Provide the [X, Y] coordinate of the cell's center where the given text is located.  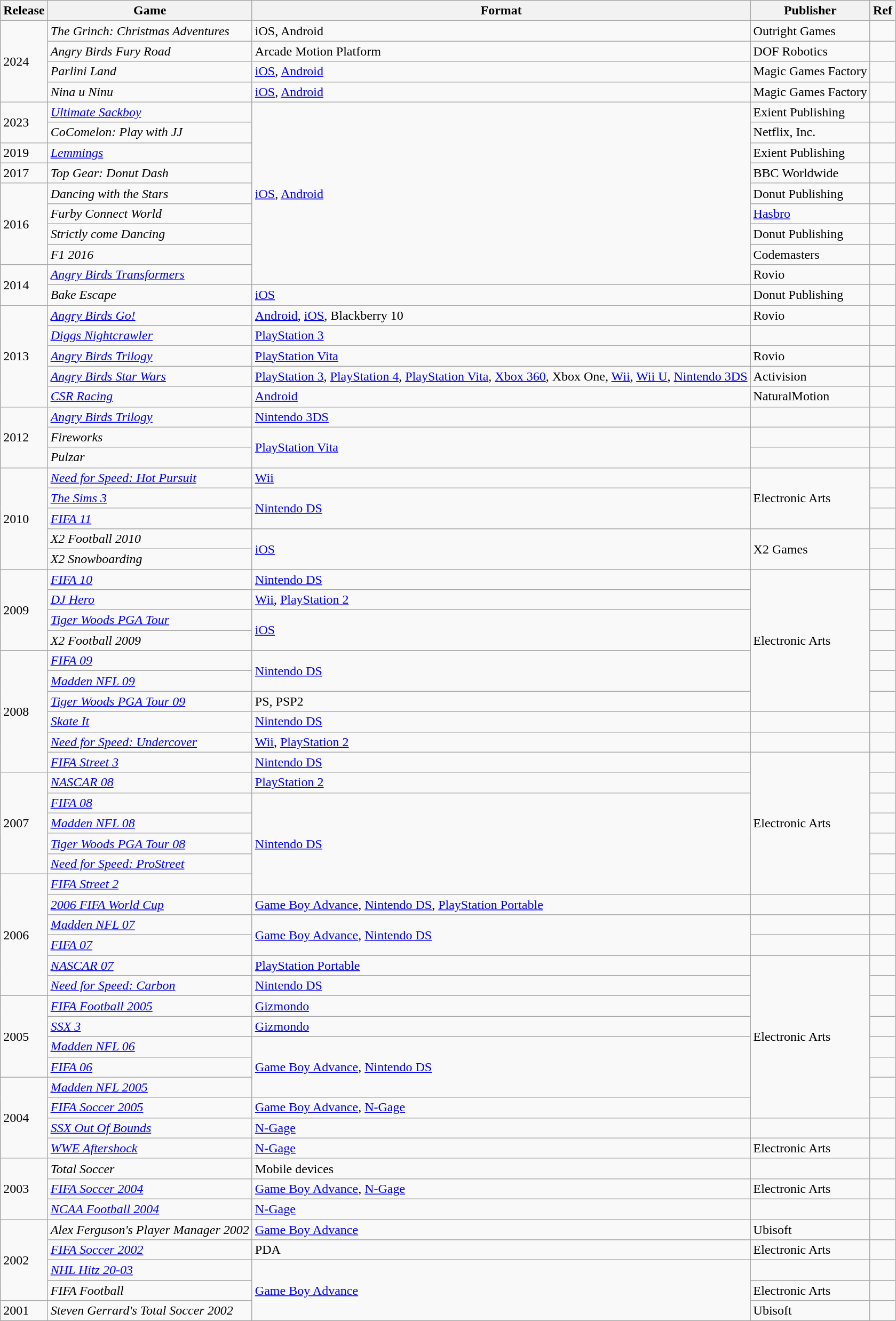
2009 [24, 610]
Netflix, Inc. [810, 132]
2016 [24, 224]
The Sims 3 [149, 498]
PlayStation 2 [501, 782]
PlayStation Portable [501, 966]
FIFA Street 3 [149, 762]
NASCAR 08 [149, 782]
Game [149, 11]
Nintendo 3DS [501, 417]
F1 2016 [149, 255]
PlayStation 3 [501, 336]
Release [24, 11]
2019 [24, 153]
Parlini Land [149, 72]
Total Soccer [149, 1168]
2023 [24, 122]
X2 Football 2010 [149, 539]
Madden NFL 08 [149, 823]
Angry Birds Star Wars [149, 376]
2001 [24, 1311]
PS, PSP2 [501, 701]
Arcade Motion Platform [501, 51]
SSX 3 [149, 1026]
NaturalMotion [810, 397]
FIFA 06 [149, 1067]
NCAA Football 2004 [149, 1209]
Steven Gerrard's Total Soccer 2002 [149, 1311]
CoComelon: Play with JJ [149, 132]
2007 [24, 823]
Alex Ferguson's Player Manager 2002 [149, 1229]
NASCAR 07 [149, 966]
Publisher [810, 11]
FIFA 07 [149, 945]
NHL Hitz 20-03 [149, 1270]
Ref [883, 11]
Angry Birds Go! [149, 315]
Need for Speed: ProStreet [149, 864]
Madden NFL 09 [149, 681]
Activision [810, 376]
2012 [24, 437]
X2 Snowboarding [149, 559]
Madden NFL 06 [149, 1047]
FIFA 09 [149, 661]
2008 [24, 711]
Hasbro [810, 213]
Mobile devices [501, 1168]
Wii [501, 478]
Dancing with the Stars [149, 193]
Tiger Woods PGA Tour 09 [149, 701]
FIFA Football 2005 [149, 1006]
FIFA Soccer 2004 [149, 1189]
BBC Worldwide [810, 173]
2017 [24, 173]
2003 [24, 1189]
X2 Football 2009 [149, 640]
Format [501, 11]
2006 FIFA World Cup [149, 905]
Diggs Nightcrawler [149, 336]
Nina u Ninu [149, 92]
PlayStation 3, PlayStation 4, PlayStation Vita, Xbox 360, Xbox One, Wii, Wii U, Nintendo 3DS [501, 376]
WWE Aftershock [149, 1148]
2014 [24, 285]
Tiger Woods PGA Tour [149, 620]
DOF Robotics [810, 51]
Angry Birds Fury Road [149, 51]
Need for Speed: Carbon [149, 986]
Pulzar [149, 457]
Ultimate Sackboy [149, 112]
2006 [24, 935]
FIFA Football [149, 1291]
DJ Hero [149, 600]
Need for Speed: Hot Pursuit [149, 478]
CSR Racing [149, 397]
2013 [24, 356]
Angry Birds Transformers [149, 275]
SSX Out Of Bounds [149, 1128]
Android [501, 397]
2005 [24, 1037]
PDA [501, 1250]
Strictly come Dancing [149, 234]
FIFA 08 [149, 803]
FIFA Street 2 [149, 884]
2024 [24, 61]
Top Gear: Donut Dash [149, 173]
FIFA Soccer 2005 [149, 1108]
Lemmings [149, 153]
2004 [24, 1118]
Furby Connect World [149, 213]
Outright Games [810, 31]
Codemasters [810, 255]
Skate It [149, 722]
Android, iOS, Blackberry 10 [501, 315]
Madden NFL 07 [149, 925]
The Grinch: Christmas Adventures [149, 31]
2010 [24, 518]
2002 [24, 1260]
X2 Games [810, 549]
Need for Speed: Undercover [149, 742]
Game Boy Advance, Nintendo DS, PlayStation Portable [501, 905]
FIFA 10 [149, 579]
FIFA 11 [149, 518]
Madden NFL 2005 [149, 1087]
Bake Escape [149, 295]
FIFA Soccer 2002 [149, 1250]
Fireworks [149, 437]
Tiger Woods PGA Tour 08 [149, 843]
